Locate the cell with the specified text and output its (x, y) center coordinate. 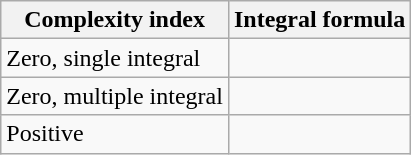
Integral formula (319, 20)
Complexity index (115, 20)
Zero, single integral (115, 58)
Positive (115, 134)
Zero, multiple integral (115, 96)
